Return the (x, y) coordinate for the center point of the cell that contains the specified text.  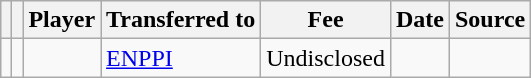
Date (420, 20)
ENPPI (181, 58)
Player (62, 20)
Transferred to (181, 20)
Undisclosed (326, 58)
Fee (326, 20)
Source (490, 20)
